Extract the [x, y] coordinate from the center of the cell holding the provided text.  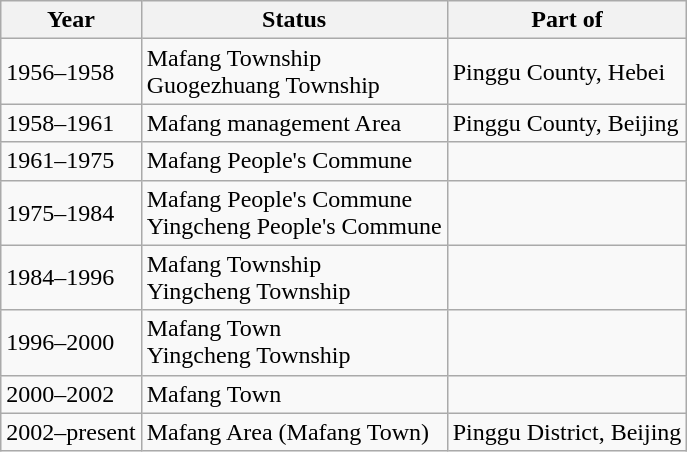
Mafang People's CommuneYingcheng People's Commune [294, 212]
1975–1984 [71, 212]
Mafang TownYingcheng Township [294, 342]
2002–present [71, 432]
1956–1958 [71, 72]
Status [294, 20]
1958–1961 [71, 123]
Pinggu District, Beijing [567, 432]
2000–2002 [71, 394]
Part of [567, 20]
1996–2000 [71, 342]
1984–1996 [71, 278]
Pinggu County, Beijing [567, 123]
Mafang management Area [294, 123]
Pinggu County, Hebei [567, 72]
Mafang TownshipYingcheng Township [294, 278]
Year [71, 20]
Mafang Town [294, 394]
Mafang Area (Mafang Town) [294, 432]
Mafang TownshipGuogezhuang Township [294, 72]
1961–1975 [71, 161]
Mafang People's Commune [294, 161]
